Capture the cell that displays the provided text and extract its (X, Y) central coordinate. 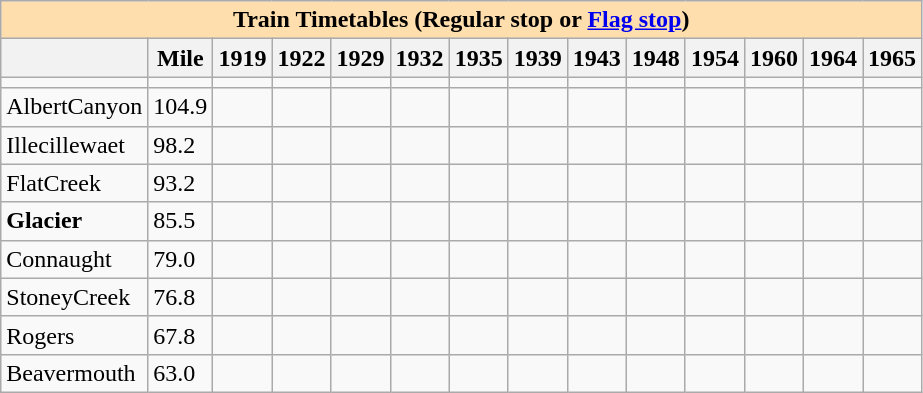
1964 (832, 58)
63.0 (180, 373)
1935 (478, 58)
Beavermouth (74, 373)
StoneyCreek (74, 297)
76.8 (180, 297)
FlatCreek (74, 183)
98.2 (180, 145)
Train Timetables (Regular stop or Flag stop) (462, 20)
AlbertCanyon (74, 107)
Glacier (74, 221)
Illecillewaet (74, 145)
1943 (596, 58)
1948 (656, 58)
93.2 (180, 183)
1922 (302, 58)
1929 (360, 58)
67.8 (180, 335)
1939 (538, 58)
1932 (420, 58)
1960 (774, 58)
1954 (714, 58)
Mile (180, 58)
104.9 (180, 107)
1965 (892, 58)
1919 (242, 58)
Connaught (74, 259)
85.5 (180, 221)
Rogers (74, 335)
79.0 (180, 259)
